Find where the given text appears and provide that cell's center as (X, Y) coordinate. 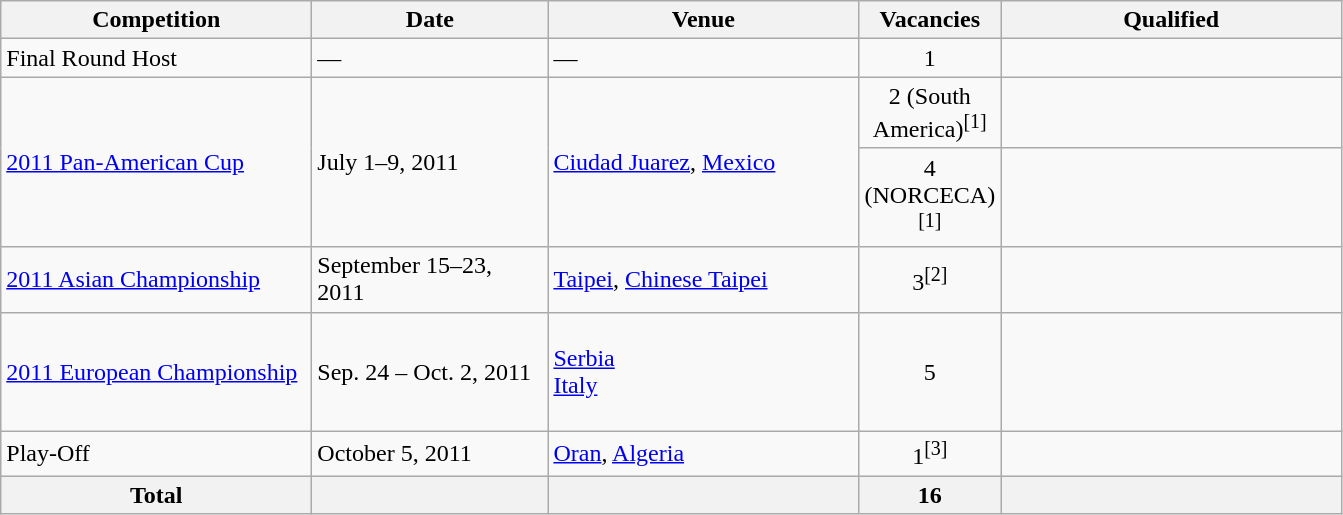
July 1–9, 2011 (430, 162)
September 15–23, 2011 (430, 280)
Total (156, 495)
Serbia Italy (704, 372)
3[2] (930, 280)
5 (930, 372)
Venue (704, 20)
1[3] (930, 454)
Ciudad Juarez, Mexico (704, 162)
1 (930, 58)
2 (South America)[1] (930, 113)
Qualified (1172, 20)
2011 European Championship (156, 372)
2011 Pan-American Cup (156, 162)
Sep. 24 – Oct. 2, 2011 (430, 372)
Competition (156, 20)
Final Round Host (156, 58)
Date (430, 20)
4(NORCECA)[1] (930, 198)
Play-Off (156, 454)
Oran, Algeria (704, 454)
16 (930, 495)
October 5, 2011 (430, 454)
Vacancies (930, 20)
2011 Asian Championship (156, 280)
Taipei, Chinese Taipei (704, 280)
